Locate the cell with the specified text and output its [X, Y] center coordinate. 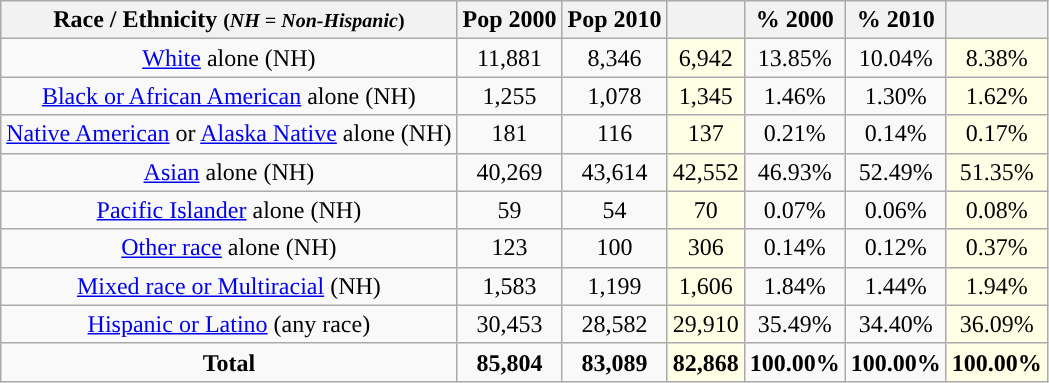
0.08% [996, 210]
Total [229, 362]
Pop 2010 [614, 20]
46.93% [794, 172]
35.49% [794, 324]
Pacific Islander alone (NH) [229, 210]
83,089 [614, 362]
100 [614, 248]
51.35% [996, 172]
34.40% [896, 324]
0.21% [794, 134]
123 [510, 248]
36.09% [996, 324]
70 [706, 210]
54 [614, 210]
1.84% [794, 286]
40,269 [510, 172]
Other race alone (NH) [229, 248]
1,078 [614, 96]
43,614 [614, 172]
1.30% [896, 96]
11,881 [510, 58]
1,345 [706, 96]
52.49% [896, 172]
181 [510, 134]
116 [614, 134]
1,583 [510, 286]
137 [706, 134]
1,199 [614, 286]
% 2000 [794, 20]
Hispanic or Latino (any race) [229, 324]
0.12% [896, 248]
8,346 [614, 58]
28,582 [614, 324]
82,868 [706, 362]
0.17% [996, 134]
10.04% [896, 58]
Race / Ethnicity (NH = Non-Hispanic) [229, 20]
White alone (NH) [229, 58]
1,606 [706, 286]
Native American or Alaska Native alone (NH) [229, 134]
0.07% [794, 210]
% 2010 [896, 20]
1.94% [996, 286]
29,910 [706, 324]
6,942 [706, 58]
30,453 [510, 324]
42,552 [706, 172]
1.44% [896, 286]
0.37% [996, 248]
1.46% [794, 96]
Asian alone (NH) [229, 172]
1,255 [510, 96]
Pop 2000 [510, 20]
Mixed race or Multiracial (NH) [229, 286]
Black or African American alone (NH) [229, 96]
0.06% [896, 210]
85,804 [510, 362]
59 [510, 210]
8.38% [996, 58]
13.85% [794, 58]
1.62% [996, 96]
306 [706, 248]
